Capture the cell that displays the provided text and extract its [X, Y] central coordinate. 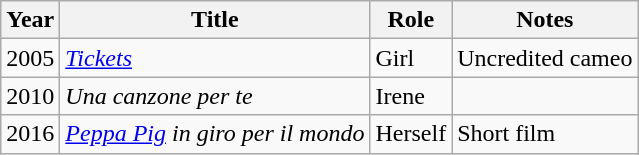
2005 [30, 58]
Irene [411, 96]
Short film [545, 134]
Role [411, 20]
Title [215, 20]
Peppa Pig in giro per il mondo [215, 134]
Herself [411, 134]
Uncredited cameo [545, 58]
2010 [30, 96]
Notes [545, 20]
Girl [411, 58]
Una canzone per te [215, 96]
2016 [30, 134]
Tickets [215, 58]
Year [30, 20]
